Pinpoint the cell where the given text exists, returning its (x, y) midpoint coordinate. 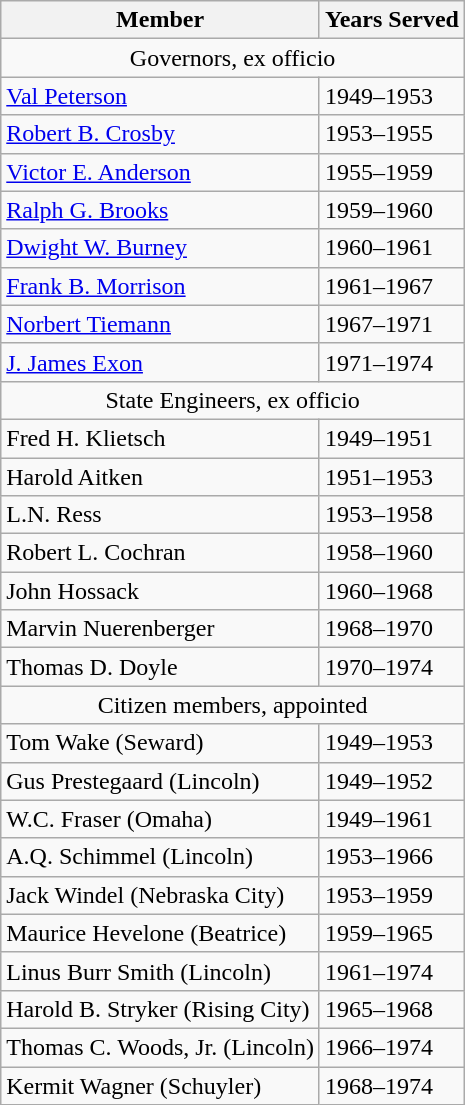
1968–1970 (392, 629)
1966–1974 (392, 1047)
1971–1974 (392, 362)
W.C. Fraser (Omaha) (160, 819)
1953–1959 (392, 895)
1970–1974 (392, 667)
1949–1951 (392, 438)
1953–1955 (392, 134)
Kermit Wagner (Schuyler) (160, 1085)
State Engineers, ex officio (233, 400)
1960–1961 (392, 248)
Harold B. Stryker (Rising City) (160, 1009)
Dwight W. Burney (160, 248)
Tom Wake (Seward) (160, 743)
Jack Windel (Nebraska City) (160, 895)
Norbert Tiemann (160, 324)
Member (160, 20)
1965–1968 (392, 1009)
1968–1974 (392, 1085)
1953–1966 (392, 857)
L.N. Ress (160, 515)
1958–1960 (392, 553)
Maurice Hevelone (Beatrice) (160, 933)
Thomas D. Doyle (160, 667)
Robert B. Crosby (160, 134)
Years Served (392, 20)
Citizen members, appointed (233, 705)
Val Peterson (160, 96)
1961–1974 (392, 971)
1953–1958 (392, 515)
Linus Burr Smith (Lincoln) (160, 971)
Marvin Nuerenberger (160, 629)
A.Q. Schimmel (Lincoln) (160, 857)
Harold Aitken (160, 477)
1967–1971 (392, 324)
Victor E. Anderson (160, 172)
1955–1959 (392, 172)
Frank B. Morrison (160, 286)
Thomas C. Woods, Jr. (Lincoln) (160, 1047)
1961–1967 (392, 286)
1949–1961 (392, 819)
1949–1952 (392, 781)
Ralph G. Brooks (160, 210)
Gus Prestegaard (Lincoln) (160, 781)
1951–1953 (392, 477)
J. James Exon (160, 362)
Governors, ex officio (233, 58)
1959–1960 (392, 210)
John Hossack (160, 591)
Fred H. Klietsch (160, 438)
1960–1968 (392, 591)
Robert L. Cochran (160, 553)
1959–1965 (392, 933)
